Provide the [X, Y] coordinate of the cell's center where the given text is located.  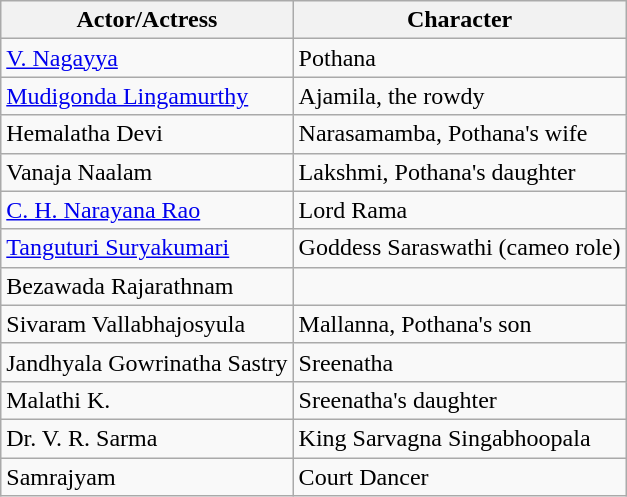
Character [460, 20]
Bezawada Rajarathnam [147, 286]
Sivaram Vallabhajosyula [147, 324]
V. Nagayya [147, 58]
Court Dancer [460, 477]
Lakshmi, Pothana's daughter [460, 172]
Malathi K. [147, 400]
Goddess Saraswathi (cameo role) [460, 248]
Ajamila, the rowdy [460, 96]
Tanguturi Suryakumari [147, 248]
Mudigonda Lingamurthy [147, 96]
Sreenatha's daughter [460, 400]
Hemalatha Devi [147, 134]
Mallanna, Pothana's son [460, 324]
Lord Rama [460, 210]
Pothana [460, 58]
Samrajyam [147, 477]
Actor/Actress [147, 20]
Vanaja Naalam [147, 172]
Narasamamba, Pothana's wife [460, 134]
King Sarvagna Singabhoopala [460, 438]
Sreenatha [460, 362]
C. H. Narayana Rao [147, 210]
Jandhyala Gowrinatha Sastry [147, 362]
Dr. V. R. Sarma [147, 438]
